Scan for the cell matching the given text and deliver its [X, Y] coordinate at center. 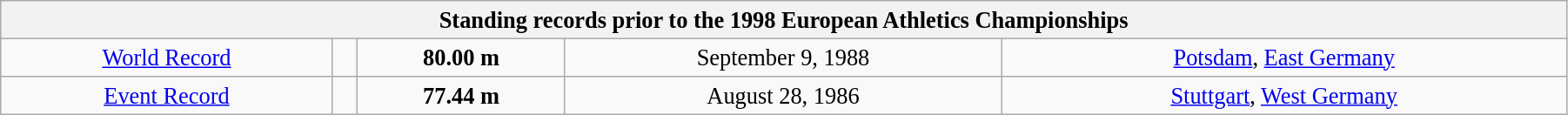
Standing records prior to the 1998 European Athletics Championships [784, 19]
80.00 m [461, 57]
September 9, 1988 [783, 57]
August 28, 1986 [783, 95]
Potsdam, East Germany [1284, 57]
Event Record [167, 95]
77.44 m [461, 95]
World Record [167, 57]
Stuttgart, West Germany [1284, 95]
